Find where the given text appears and provide that cell's center as (X, Y) coordinate. 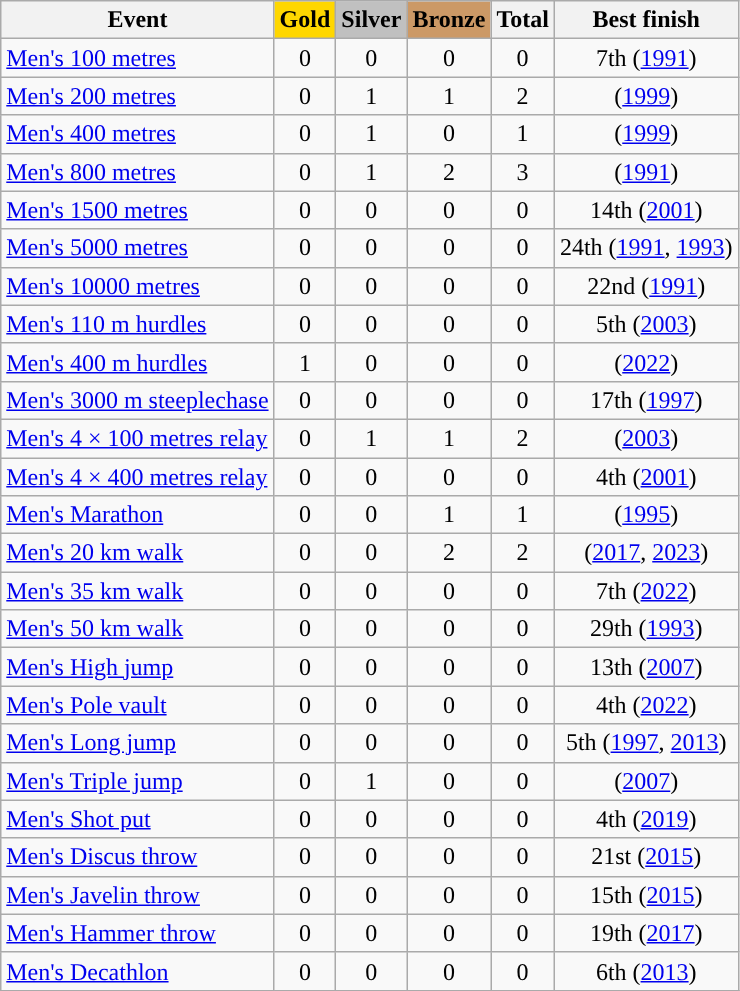
24th (1991, 1993) (646, 248)
4th (2019) (646, 819)
Men's 5000 metres (138, 248)
3 (523, 172)
(2017, 2023) (646, 553)
Men's Hammer throw (138, 933)
Men's 400 m hurdles (138, 362)
29th (1993) (646, 629)
Silver (372, 20)
5th (2003) (646, 324)
(2007) (646, 781)
21st (2015) (646, 857)
Men's 50 km walk (138, 629)
Gold (305, 20)
Best finish (646, 20)
Men's Decathlon (138, 971)
Men's 800 metres (138, 172)
Men's Pole vault (138, 705)
13th (2007) (646, 667)
Total (523, 20)
Men's 200 metres (138, 96)
22nd (1991) (646, 286)
7th (1991) (646, 58)
15th (2015) (646, 895)
Men's 20 km walk (138, 553)
Men's Triple jump (138, 781)
Men's 4 × 100 metres relay (138, 438)
17th (1997) (646, 400)
Event (138, 20)
Men's Discus throw (138, 857)
Men's 110 m hurdles (138, 324)
Men's Long jump (138, 743)
(1995) (646, 515)
Men's 3000 m steeplechase (138, 400)
Men's 100 metres (138, 58)
4th (2022) (646, 705)
Men's 4 × 400 metres relay (138, 477)
(2003) (646, 438)
Men's High jump (138, 667)
Men's 10000 metres (138, 286)
(2022) (646, 362)
Men's 1500 metres (138, 210)
Men's 400 metres (138, 134)
Men's Javelin throw (138, 895)
19th (2017) (646, 933)
7th (2022) (646, 591)
Men's Marathon (138, 515)
5th (1997, 2013) (646, 743)
6th (2013) (646, 971)
14th (2001) (646, 210)
Men's Shot put (138, 819)
Bronze (449, 20)
(1991) (646, 172)
4th (2001) (646, 477)
Men's 35 km walk (138, 591)
